Locate the cell with the specified text and output its [X, Y] center coordinate. 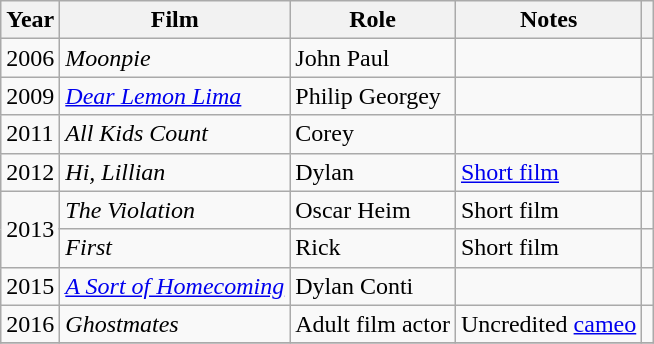
Dylan [373, 172]
Adult film actor [373, 324]
Notes [548, 20]
2012 [30, 172]
Oscar Heim [373, 210]
Corey [373, 134]
2011 [30, 134]
2013 [30, 229]
Role [373, 20]
2016 [30, 324]
Rick [373, 248]
Hi, Lillian [175, 172]
The Violation [175, 210]
Film [175, 20]
Dear Lemon Lima [175, 96]
2006 [30, 58]
2015 [30, 286]
John Paul [373, 58]
Moonpie [175, 58]
Philip Georgey [373, 96]
Uncredited cameo [548, 324]
Ghostmates [175, 324]
2009 [30, 96]
Year [30, 20]
A Sort of Homecoming [175, 286]
All Kids Count [175, 134]
First [175, 248]
Dylan Conti [373, 286]
